Locate the cell with the specified text and output its (X, Y) center coordinate. 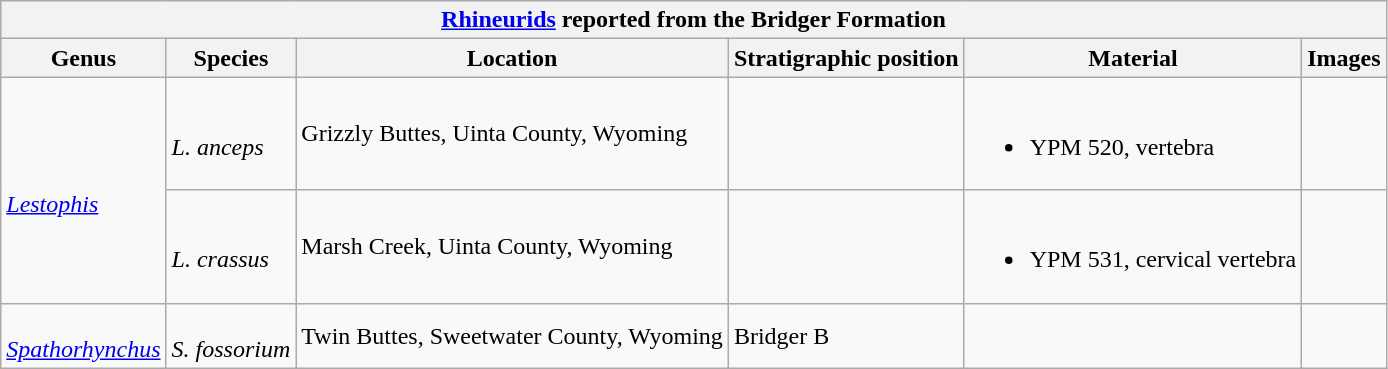
YPM 531, cervical vertebra (1133, 246)
Material (1133, 58)
Twin Buttes, Sweetwater County, Wyoming (512, 336)
Stratigraphic position (846, 58)
Genus (84, 58)
YPM 520, vertebra (1133, 134)
Images (1344, 58)
Spathorhynchus (84, 336)
Lestophis (84, 190)
Bridger B (846, 336)
L. crassus (231, 246)
L. anceps (231, 134)
Grizzly Buttes, Uinta County, Wyoming (512, 134)
Rhineurids reported from the Bridger Formation (694, 20)
Location (512, 58)
Species (231, 58)
S. fossorium (231, 336)
Marsh Creek, Uinta County, Wyoming (512, 246)
